Determine the (x, y) coordinate at the center of the cell enclosing the given text.  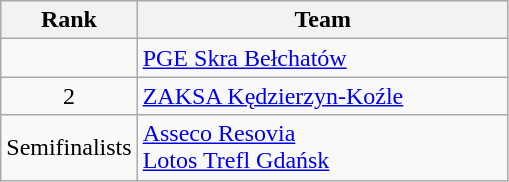
Semifinalists (69, 148)
Rank (69, 20)
ZAKSA Kędzierzyn-Koźle (322, 96)
2 (69, 96)
Asseco Resovia Lotos Trefl Gdańsk (322, 148)
Team (322, 20)
PGE Skra Bełchatów (322, 58)
